Output the [X, Y] coordinate of the center of the cell containing the given text.  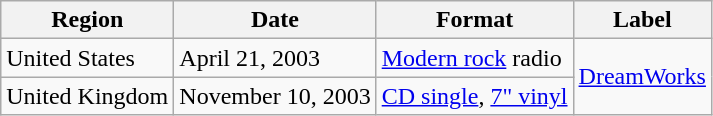
Modern rock radio [474, 58]
Region [88, 20]
United Kingdom [88, 96]
DreamWorks [642, 77]
Format [474, 20]
November 10, 2003 [275, 96]
April 21, 2003 [275, 58]
CD single, 7" vinyl [474, 96]
Label [642, 20]
Date [275, 20]
United States [88, 58]
